Return the (x, y) coordinate for the center point of the cell that contains the specified text.  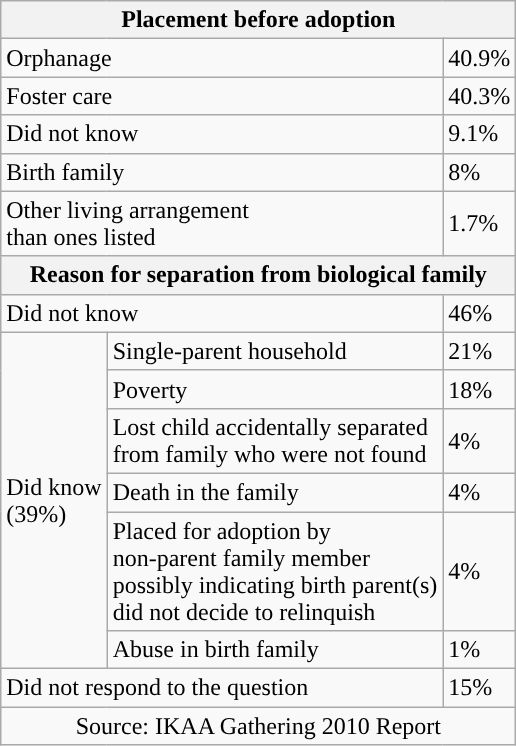
9.1% (480, 134)
Orphanage (222, 58)
Single-parent household (275, 351)
Death in the family (275, 492)
Reason for separation from biological family (258, 275)
18% (480, 389)
40.9% (480, 58)
15% (480, 688)
Poverty (275, 389)
Foster care (222, 96)
Lost child accidentally separated from family who were not found (275, 440)
Placement before adoption (258, 20)
Birth family (222, 172)
Placed for adoption by non-parent family memberpossibly indicating birth parent(s)did not decide to relinquish (275, 572)
46% (480, 313)
8% (480, 172)
21% (480, 351)
Abuse in birth family (275, 650)
Did not respond to the question (222, 688)
1% (480, 650)
40.3% (480, 96)
Did know(39%) (54, 500)
1.7% (480, 224)
Source: IKAA Gathering 2010 Report (258, 726)
Other living arrangement than ones listed (222, 224)
